Output the [x, y] coordinate of the center of the cell containing the given text.  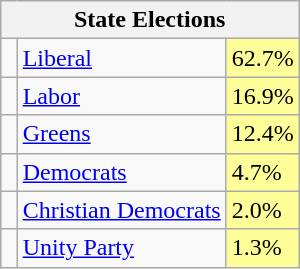
Greens [122, 134]
2.0% [262, 210]
State Elections [150, 20]
Labor [122, 96]
Democrats [122, 172]
Liberal [122, 58]
12.4% [262, 134]
4.7% [262, 172]
1.3% [262, 248]
Unity Party [122, 248]
Christian Democrats [122, 210]
16.9% [262, 96]
62.7% [262, 58]
